Locate the cell with the specified text and output its [X, Y] center coordinate. 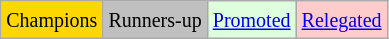
Champions [52, 20]
Runners-up [155, 20]
Relegated [342, 20]
Promoted [252, 20]
